Detect which cell encompasses the target text, then output its [X, Y] center coordinate. 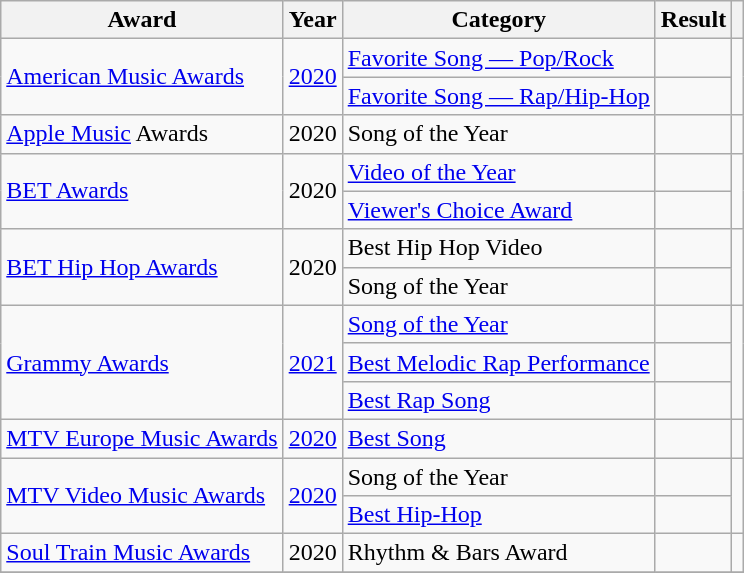
Best Rap Song [498, 400]
Rhythm & Bars Award [498, 553]
Best Song [498, 438]
Category [498, 20]
Year [312, 20]
Video of the Year [498, 172]
2021 [312, 362]
Grammy Awards [142, 362]
Apple Music Awards [142, 134]
Soul Train Music Awards [142, 553]
Favorite Song — Pop/Rock [498, 58]
Best Melodic Rap Performance [498, 362]
American Music Awards [142, 77]
Award [142, 20]
Best Hip Hop Video [498, 248]
Favorite Song — Rap/Hip-Hop [498, 96]
MTV Video Music Awards [142, 496]
Result [693, 20]
MTV Europe Music Awards [142, 438]
Viewer's Choice Award [498, 210]
BET Hip Hop Awards [142, 267]
BET Awards [142, 191]
Best Hip-Hop [498, 515]
